Extract the [x, y] coordinate from the center of the cell holding the provided text.  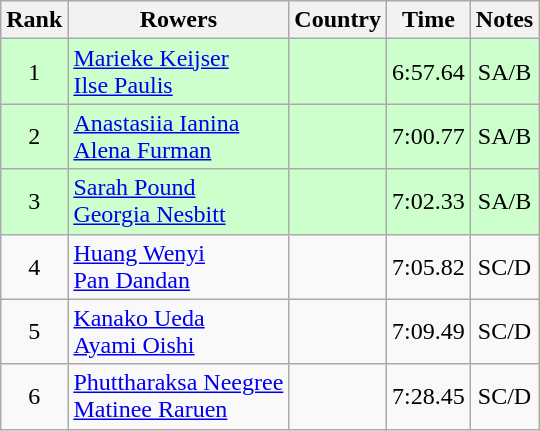
2 [34, 136]
Kanako UedaAyami Oishi [178, 332]
4 [34, 266]
7:28.45 [429, 396]
Country [338, 20]
Rowers [178, 20]
Huang WenyiPan Dandan [178, 266]
Phuttharaksa NeegreeMatinee Raruen [178, 396]
6:57.64 [429, 72]
Anastasiia IaninaAlena Furman [178, 136]
7:00.77 [429, 136]
6 [34, 396]
7:05.82 [429, 266]
1 [34, 72]
7:02.33 [429, 202]
7:09.49 [429, 332]
Time [429, 20]
Rank [34, 20]
Notes [504, 20]
Sarah PoundGeorgia Nesbitt [178, 202]
Marieke KeijserIlse Paulis [178, 72]
3 [34, 202]
5 [34, 332]
